Scan for the cell matching the given text and deliver its (X, Y) coordinate at center. 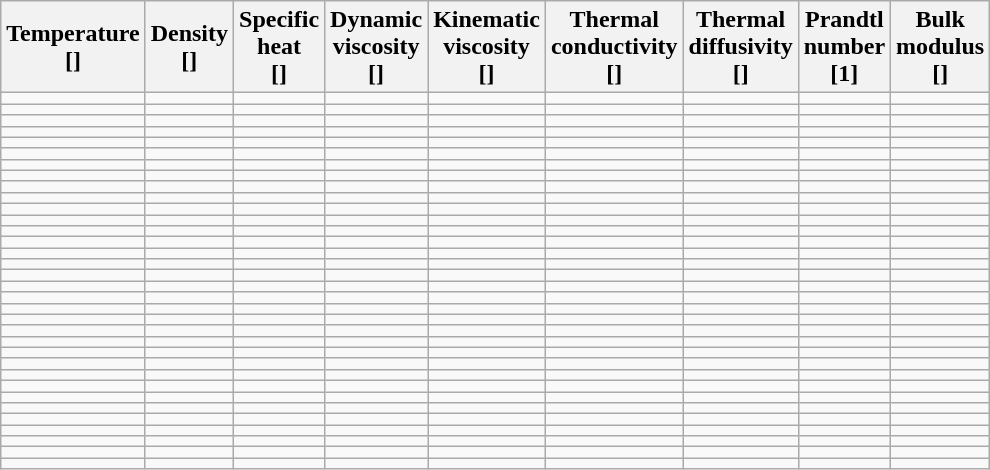
Prandtlnumber[1] (844, 47)
Temperature[] (73, 47)
Specificheat[] (280, 47)
Kinematicviscosity[] (487, 47)
Dynamicviscosity[] (376, 47)
Bulkmodulus[] (940, 47)
Thermaldiffusivity[] (740, 47)
Density[] (189, 47)
Thermalconductivity[] (614, 47)
